Determine the (X, Y) coordinate at the center of the cell enclosing the given text.  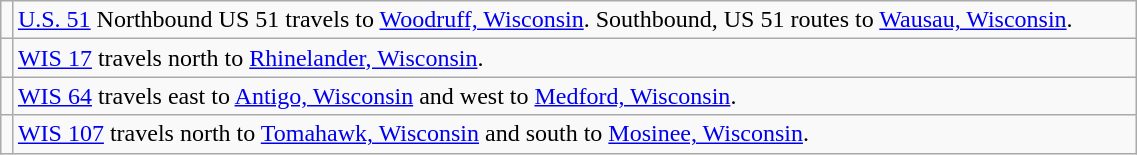
WIS 17 travels north to Rhinelander, Wisconsin. (574, 58)
WIS 64 travels east to Antigo, Wisconsin and west to Medford, Wisconsin. (574, 96)
WIS 107 travels north to Tomahawk, Wisconsin and south to Mosinee, Wisconsin. (574, 134)
U.S. 51 Northbound US 51 travels to Woodruff, Wisconsin. Southbound, US 51 routes to Wausau, Wisconsin. (574, 20)
